Identify which cell holds the provided text, then report its (x, y) central coordinate. 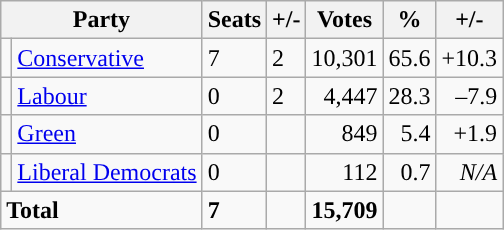
Labour (107, 96)
Votes (344, 20)
65.6 (410, 58)
Total (102, 210)
0.7 (410, 172)
849 (344, 134)
15,709 (344, 210)
+1.9 (470, 134)
Conservative (107, 58)
Green (107, 134)
10,301 (344, 58)
+10.3 (470, 58)
112 (344, 172)
Seats (234, 20)
N/A (470, 172)
% (410, 20)
5.4 (410, 134)
–7.9 (470, 96)
Party (102, 20)
28.3 (410, 96)
Liberal Democrats (107, 172)
4,447 (344, 96)
